Identify which cell holds the provided text, then report its [x, y] central coordinate. 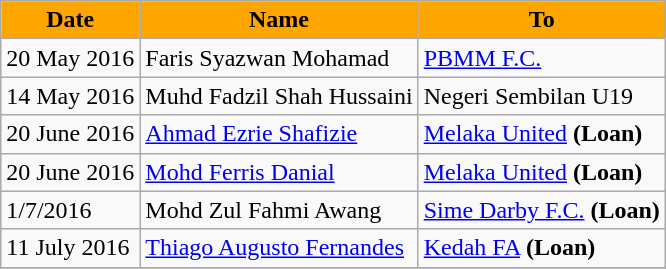
To [542, 20]
Muhd Fadzil Shah Hussaini [279, 96]
Sime Darby F.C. (Loan) [542, 210]
Mohd Ferris Danial [279, 172]
Faris Syazwan Mohamad [279, 58]
Negeri Sembilan U19 [542, 96]
14 May 2016 [70, 96]
Date [70, 20]
Ahmad Ezrie Shafizie [279, 134]
Name [279, 20]
11 July 2016 [70, 248]
20 May 2016 [70, 58]
Kedah FA (Loan) [542, 248]
Thiago Augusto Fernandes [279, 248]
1/7/2016 [70, 210]
Mohd Zul Fahmi Awang [279, 210]
PBMM F.C. [542, 58]
